Locate the cell with the specified text and output its (x, y) center coordinate. 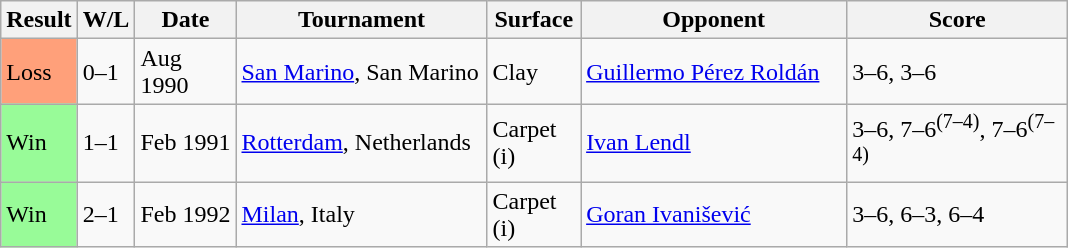
2–1 (106, 214)
Date (186, 20)
3–6, 6–3, 6–4 (958, 214)
1–1 (106, 143)
Guillermo Pérez Roldán (714, 72)
W/L (106, 20)
3–6, 3–6 (958, 72)
Feb 1991 (186, 143)
Rotterdam, Netherlands (362, 143)
0–1 (106, 72)
San Marino, San Marino (362, 72)
Tournament (362, 20)
Aug 1990 (186, 72)
Goran Ivanišević (714, 214)
Surface (534, 20)
3–6, 7–6(7–4), 7–6(7–4) (958, 143)
Ivan Lendl (714, 143)
Score (958, 20)
Feb 1992 (186, 214)
Clay (534, 72)
Result (39, 20)
Opponent (714, 20)
Milan, Italy (362, 214)
Loss (39, 72)
